Return the [X, Y] coordinate for the center point of the cell that contains the specified text.  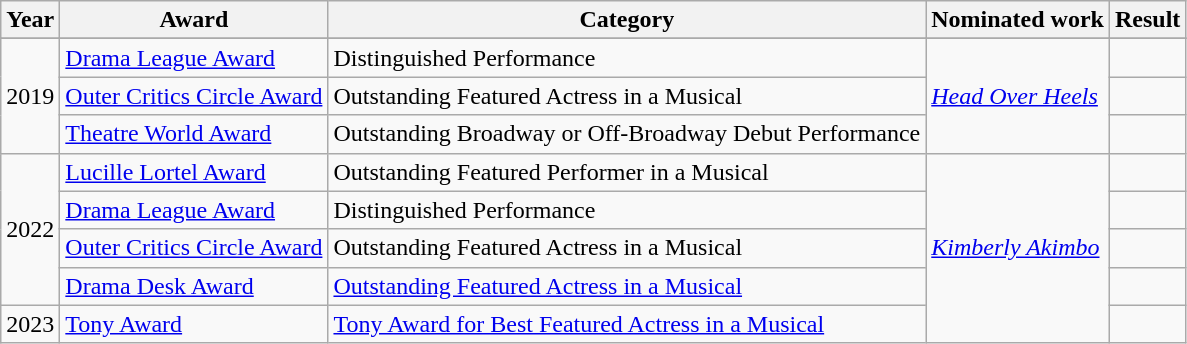
Outstanding Broadway or Off-Broadway Debut Performance [627, 134]
Result [1147, 20]
Drama Desk Award [194, 286]
2023 [30, 324]
Award [194, 20]
Tony Award for Best Featured Actress in a Musical [627, 324]
Outstanding Featured Performer in a Musical [627, 172]
2022 [30, 229]
Category [627, 20]
Nominated work [1018, 20]
2019 [30, 96]
Kimberly Akimbo [1018, 248]
Lucille Lortel Award [194, 172]
Tony Award [194, 324]
Year [30, 20]
Theatre World Award [194, 134]
Head Over Heels [1018, 96]
